Extract the [x, y] coordinate from the center of the cell holding the provided text.  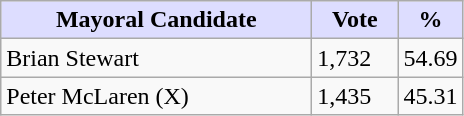
Mayoral Candidate [156, 20]
Brian Stewart [156, 58]
Peter McLaren (X) [156, 96]
Vote [355, 20]
% [430, 20]
54.69 [430, 58]
1,732 [355, 58]
45.31 [430, 96]
1,435 [355, 96]
